Locate the cell with the specified text and output its (X, Y) center coordinate. 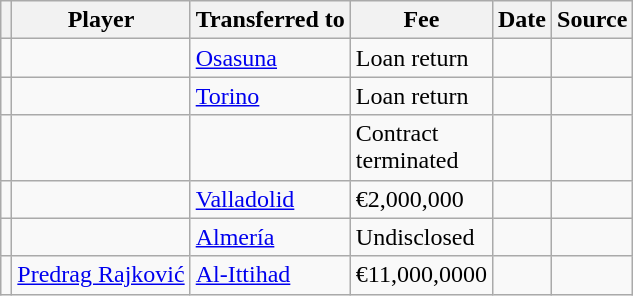
Torino (270, 96)
Source (592, 20)
Al-Ittihad (270, 275)
Osasuna (270, 58)
Undisclosed (421, 237)
Date (522, 20)
€11,000,0000 (421, 275)
Predrag Rajković (101, 275)
Transferred to (270, 20)
Almería (270, 237)
Valladolid (270, 199)
Contract terminated (421, 148)
Player (101, 20)
Fee (421, 20)
€2,000,000 (421, 199)
